Detect which cell encompasses the target text, then output its (X, Y) center coordinate. 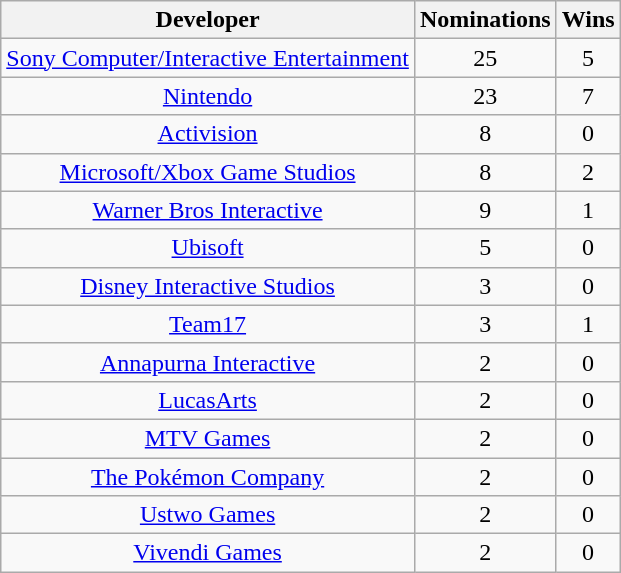
Ubisoft (208, 248)
Warner Bros Interactive (208, 210)
MTV Games (208, 438)
Activision (208, 134)
Vivendi Games (208, 553)
Microsoft/Xbox Game Studios (208, 172)
Disney Interactive Studios (208, 286)
The Pokémon Company (208, 477)
Annapurna Interactive (208, 362)
Team17 (208, 324)
LucasArts (208, 400)
Sony Computer/Interactive Entertainment (208, 58)
Wins (588, 20)
7 (588, 96)
Nintendo (208, 96)
Nominations (485, 20)
Ustwo Games (208, 515)
9 (485, 210)
25 (485, 58)
Developer (208, 20)
23 (485, 96)
